Output the (x, y) coordinate of the center of the cell containing the given text.  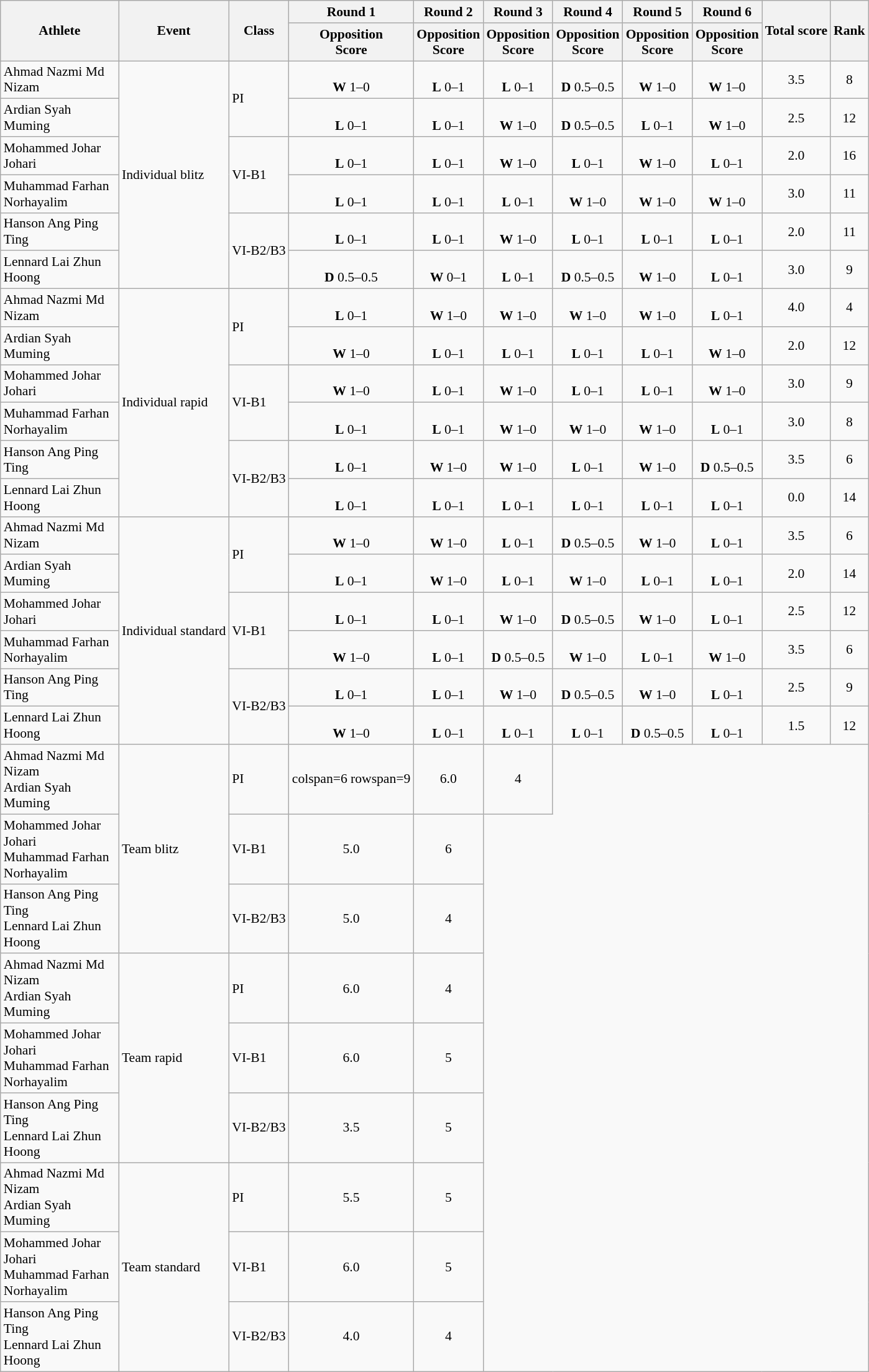
Individual standard (174, 630)
Team standard (174, 1267)
1.5 (796, 726)
Round 5 (658, 12)
Team rapid (174, 1058)
Round 6 (727, 12)
Athlete (60, 31)
Round 1 (352, 12)
Round 4 (587, 12)
Round 2 (448, 12)
Individual blitz (174, 175)
5.5 (352, 1197)
16 (849, 155)
Class (259, 31)
Individual rapid (174, 403)
Round 3 (518, 12)
Team blitz (174, 849)
Rank (849, 31)
W 0–1 (448, 270)
Event (174, 31)
0.0 (796, 497)
colspan=6 rowspan=9 (352, 779)
Total score (796, 31)
